Identify which cell holds the provided text, then report its (X, Y) central coordinate. 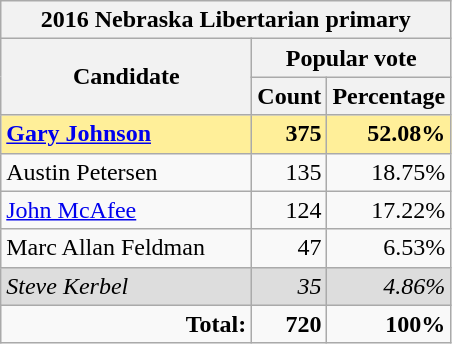
100% (389, 324)
35 (290, 286)
6.53% (389, 248)
Steve Kerbel (126, 286)
Popular vote (352, 58)
4.86% (389, 286)
18.75% (389, 172)
375 (290, 134)
Candidate (126, 77)
Marc Allan Feldman (126, 248)
2016 Nebraska Libertarian primary (226, 20)
Percentage (389, 96)
720 (290, 324)
John McAfee (126, 210)
135 (290, 172)
17.22% (389, 210)
Gary Johnson (126, 134)
124 (290, 210)
47 (290, 248)
Total: (126, 324)
52.08% (389, 134)
Austin Petersen (126, 172)
Count (290, 96)
